Provide the [x, y] coordinate of the cell's center where the given text is located.  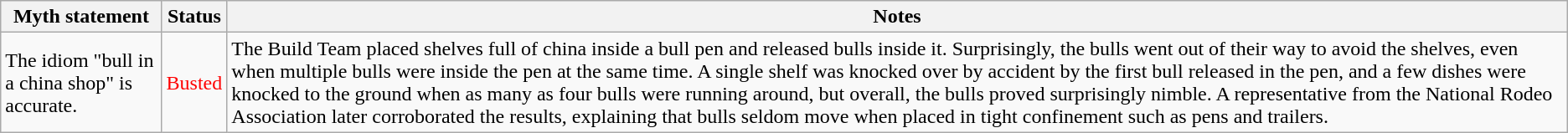
Status [194, 17]
The idiom "bull in a china shop" is accurate. [81, 82]
Notes [897, 17]
Busted [194, 82]
Myth statement [81, 17]
